Return [x, y] of the center of cell containing provided text 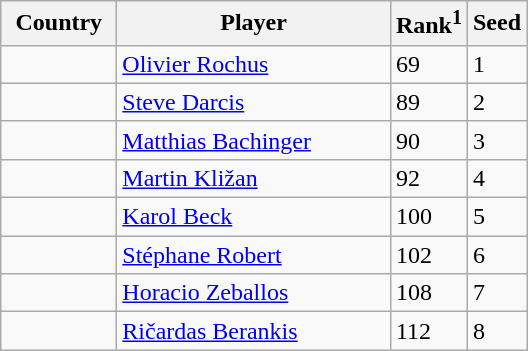
Seed [496, 24]
Player [254, 24]
Country [59, 24]
6 [496, 255]
1 [496, 64]
Steve Darcis [254, 102]
Stéphane Robert [254, 255]
7 [496, 293]
Horacio Zeballos [254, 293]
92 [428, 178]
Olivier Rochus [254, 64]
4 [496, 178]
Rank1 [428, 24]
Karol Beck [254, 217]
Matthias Bachinger [254, 140]
5 [496, 217]
Martin Kližan [254, 178]
100 [428, 217]
90 [428, 140]
108 [428, 293]
3 [496, 140]
89 [428, 102]
8 [496, 331]
Ričardas Berankis [254, 331]
2 [496, 102]
102 [428, 255]
69 [428, 64]
112 [428, 331]
